Search for the cell housing the specified text and yield its (X, Y) center coordinate. 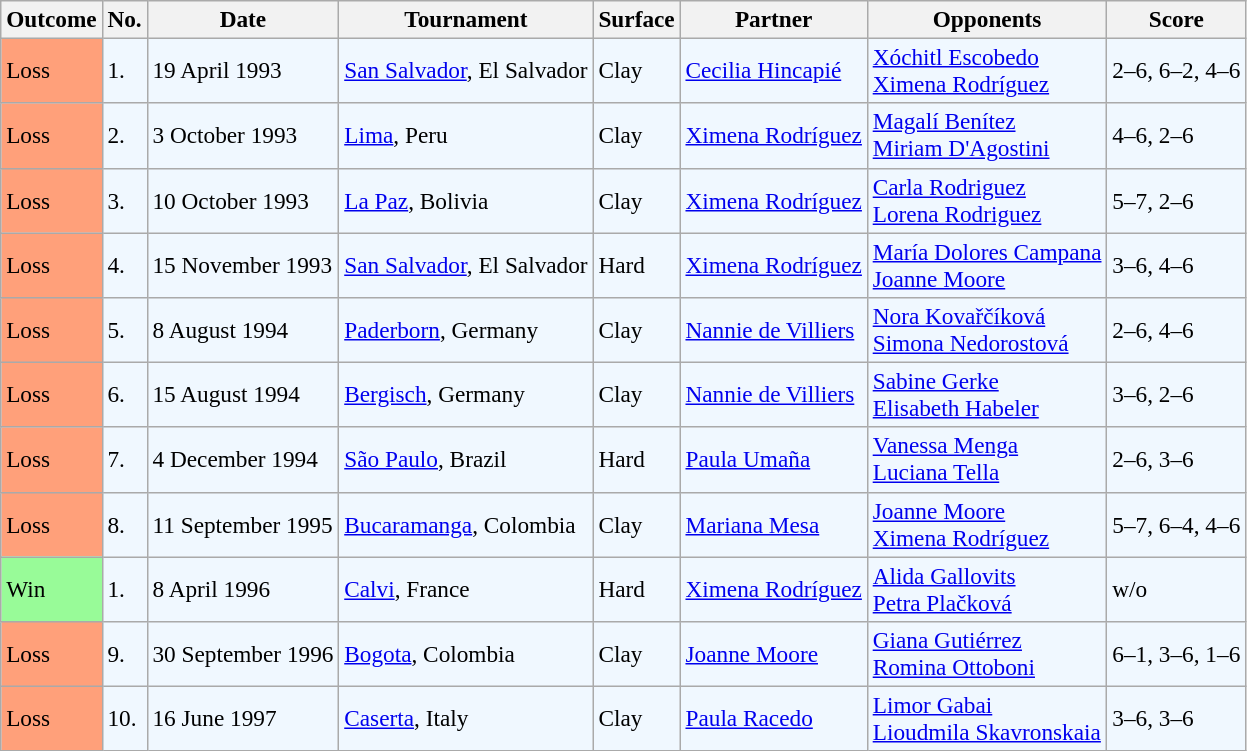
6–1, 3–6, 1–6 (1176, 654)
10 October 1993 (243, 200)
4. (124, 264)
8. (124, 524)
3 October 1993 (243, 136)
2–6, 6–2, 4–6 (1176, 70)
Win (52, 588)
La Paz, Bolivia (466, 200)
Joanne Moore (774, 654)
São Paulo, Brazil (466, 460)
15 November 1993 (243, 264)
Vanessa Menga Luciana Tella (987, 460)
6. (124, 394)
Bergisch, Germany (466, 394)
4–6, 2–6 (1176, 136)
5–7, 2–6 (1176, 200)
Lima, Peru (466, 136)
Carla Rodriguez Lorena Rodriguez (987, 200)
w/o (1176, 588)
Paula Umaña (774, 460)
5. (124, 330)
3. (124, 200)
No. (124, 19)
19 April 1993 (243, 70)
9. (124, 654)
Mariana Mesa (774, 524)
Giana Gutiérrez Romina Ottoboni (987, 654)
Joanne Moore Ximena Rodríguez (987, 524)
15 August 1994 (243, 394)
2. (124, 136)
10. (124, 718)
Bucaramanga, Colombia (466, 524)
Opponents (987, 19)
30 September 1996 (243, 654)
2–6, 3–6 (1176, 460)
8 August 1994 (243, 330)
Nora Kovařčíková Simona Nedorostová (987, 330)
Paula Racedo (774, 718)
Sabine Gerke Elisabeth Habeler (987, 394)
Magalí Benítez Miriam D'Agostini (987, 136)
Bogota, Colombia (466, 654)
Surface (636, 19)
7. (124, 460)
3–6, 3–6 (1176, 718)
Outcome (52, 19)
5–7, 6–4, 4–6 (1176, 524)
Tournament (466, 19)
3–6, 4–6 (1176, 264)
Score (1176, 19)
Limor Gabai Lioudmila Skavronskaia (987, 718)
8 April 1996 (243, 588)
Calvi, France (466, 588)
Alida Gallovits Petra Plačková (987, 588)
Partner (774, 19)
11 September 1995 (243, 524)
María Dolores Campana Joanne Moore (987, 264)
16 June 1997 (243, 718)
Cecilia Hincapié (774, 70)
4 December 1994 (243, 460)
3–6, 2–6 (1176, 394)
Paderborn, Germany (466, 330)
Date (243, 19)
2–6, 4–6 (1176, 330)
Caserta, Italy (466, 718)
Xóchitl Escobedo Ximena Rodríguez (987, 70)
